Identify which cell holds the provided text, then report its (x, y) central coordinate. 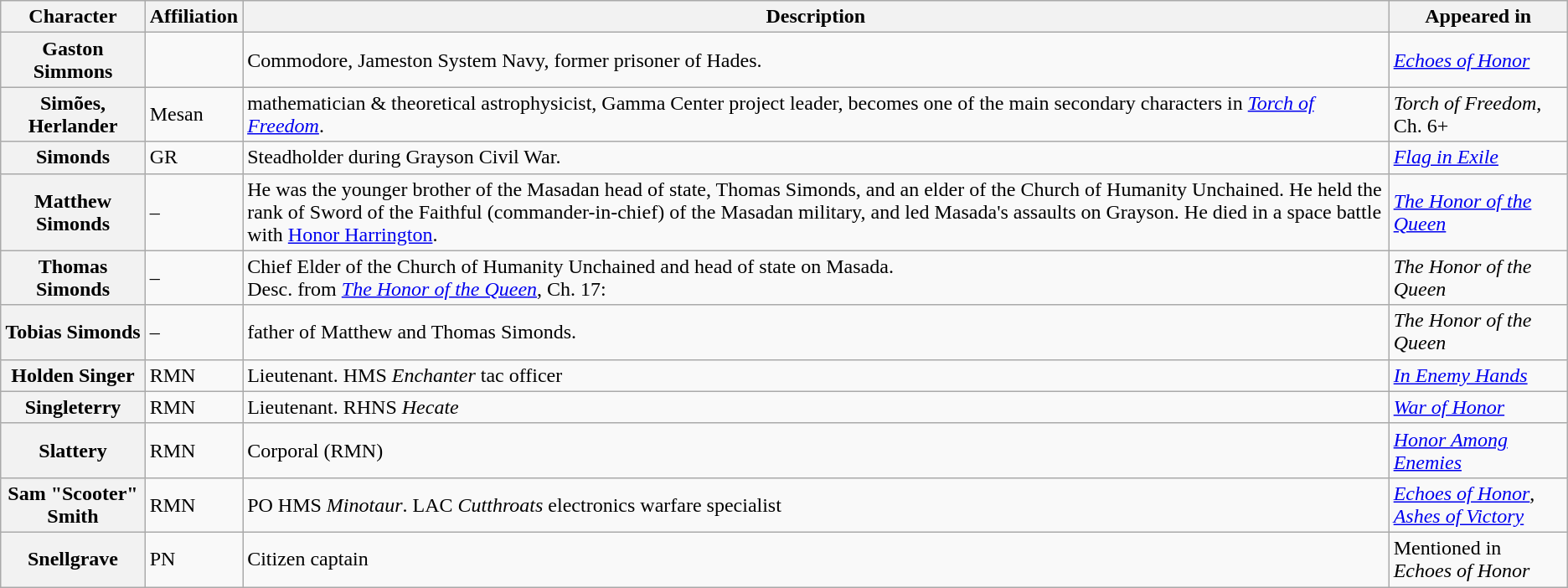
Simonds (73, 157)
Holden Singer (73, 375)
Flag in Exile (1478, 157)
Description (816, 17)
Echoes of Honor (1478, 60)
Thomas Simonds (73, 278)
Honor Among Enemies (1478, 451)
Affiliation (193, 17)
Chief Elder of the Church of Humanity Unchained and head of state on Masada.Desc. from The Honor of the Queen, Ch. 17: (816, 278)
GR (193, 157)
Singleterry (73, 407)
Appeared in (1478, 17)
Torch of Freedom, Ch. 6+ (1478, 114)
Corporal (RMN) (816, 451)
Lieutenant. HMS Enchanter tac officer (816, 375)
Commodore, Jameston System Navy, former prisoner of Hades. (816, 60)
Steadholder during Grayson Civil War. (816, 157)
father of Matthew and Thomas Simonds. (816, 332)
mathematician & theoretical astrophysicist, Gamma Center project leader, becomes one of the main secondary characters in Torch of Freedom. (816, 114)
War of Honor (1478, 407)
Citizen captain (816, 560)
Sam "Scooter" Smith (73, 504)
Mentioned in Echoes of Honor (1478, 560)
Character (73, 17)
PN (193, 560)
Mesan (193, 114)
Gaston Simmons (73, 60)
Snellgrave (73, 560)
Simões, Herlander (73, 114)
In Enemy Hands (1478, 375)
Matthew Simonds (73, 212)
Tobias Simonds (73, 332)
Slattery (73, 451)
Lieutenant. RHNS Hecate (816, 407)
Echoes of Honor, Ashes of Victory (1478, 504)
PO HMS Minotaur. LAC Cutthroats electronics warfare specialist (816, 504)
